Capture the cell that displays the provided text and extract its [x, y] central coordinate. 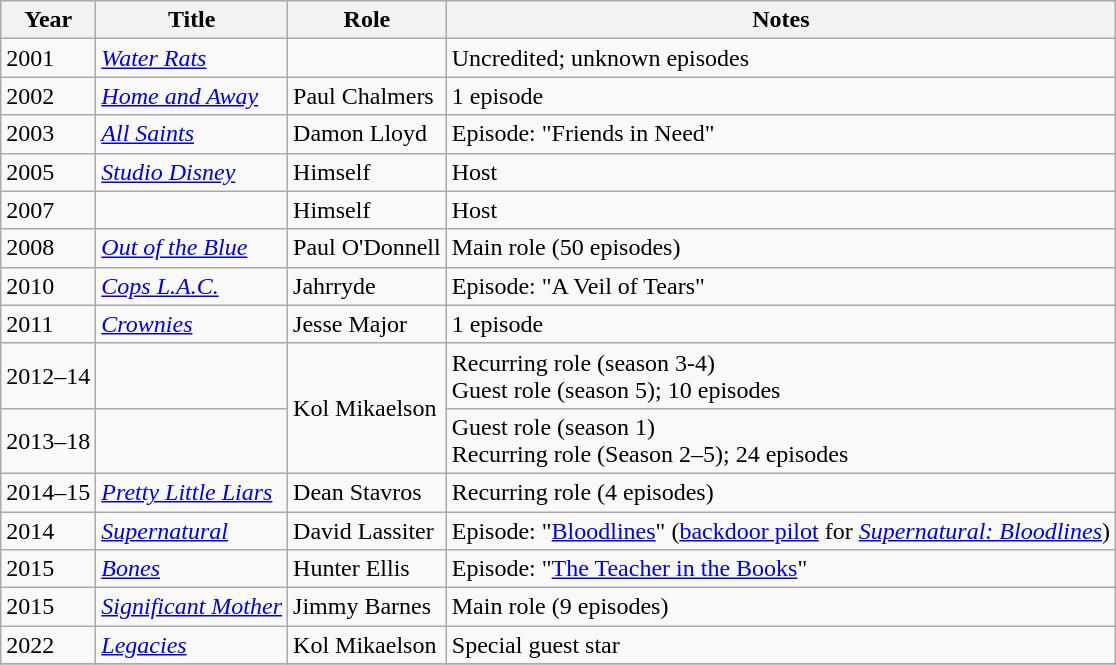
Home and Away [192, 96]
2005 [48, 172]
Role [368, 20]
Supernatural [192, 531]
Episode: "The Teacher in the Books" [780, 569]
Jahrryde [368, 286]
Jesse Major [368, 324]
2022 [48, 645]
Notes [780, 20]
Special guest star [780, 645]
Significant Mother [192, 607]
Recurring role (season 3-4)Guest role (season 5); 10 episodes [780, 376]
Studio Disney [192, 172]
2013–18 [48, 440]
All Saints [192, 134]
Uncredited; unknown episodes [780, 58]
Legacies [192, 645]
Cops L.A.C. [192, 286]
Water Rats [192, 58]
Year [48, 20]
Crownies [192, 324]
2012–14 [48, 376]
Pretty Little Liars [192, 492]
2002 [48, 96]
Out of the Blue [192, 248]
2003 [48, 134]
Title [192, 20]
Episode: "Bloodlines" (backdoor pilot for Supernatural: Bloodlines) [780, 531]
Damon Lloyd [368, 134]
Main role (9 episodes) [780, 607]
Paul Chalmers [368, 96]
2011 [48, 324]
Paul O'Donnell [368, 248]
Main role (50 episodes) [780, 248]
2014–15 [48, 492]
2008 [48, 248]
Episode: "Friends in Need" [780, 134]
Recurring role (4 episodes) [780, 492]
2007 [48, 210]
Episode: "A Veil of Tears" [780, 286]
2014 [48, 531]
2001 [48, 58]
Guest role (season 1)Recurring role (Season 2–5); 24 episodes [780, 440]
Hunter Ellis [368, 569]
Bones [192, 569]
Jimmy Barnes [368, 607]
Dean Stavros [368, 492]
David Lassiter [368, 531]
2010 [48, 286]
